Return the (X, Y) coordinate for the center point of the cell that contains the specified text.  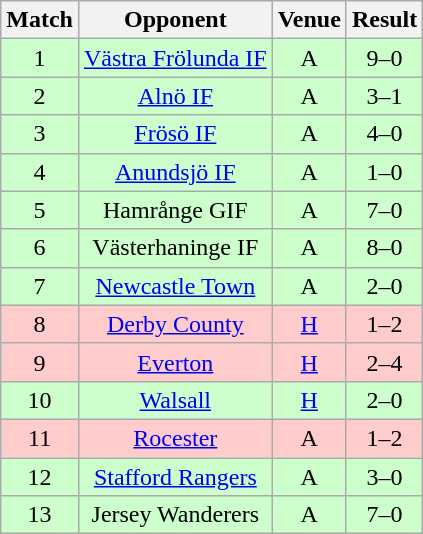
13 (40, 515)
6 (40, 248)
2 (40, 96)
9 (40, 362)
10 (40, 400)
Opponent (175, 20)
2–4 (384, 362)
11 (40, 438)
3–0 (384, 477)
Venue (309, 20)
12 (40, 477)
Västerhaninge IF (175, 248)
9–0 (384, 58)
Västra Frölunda IF (175, 58)
Everton (175, 362)
3 (40, 134)
Jersey Wanderers (175, 515)
Derby County (175, 324)
Match (40, 20)
8–0 (384, 248)
Anundsjö IF (175, 172)
7 (40, 286)
Walsall (175, 400)
Alnö IF (175, 96)
Result (384, 20)
4 (40, 172)
4–0 (384, 134)
1–0 (384, 172)
3–1 (384, 96)
5 (40, 210)
Frösö IF (175, 134)
Rocester (175, 438)
Hamrånge GIF (175, 210)
1 (40, 58)
Stafford Rangers (175, 477)
8 (40, 324)
Newcastle Town (175, 286)
